Capture the cell that displays the provided text and extract its [x, y] central coordinate. 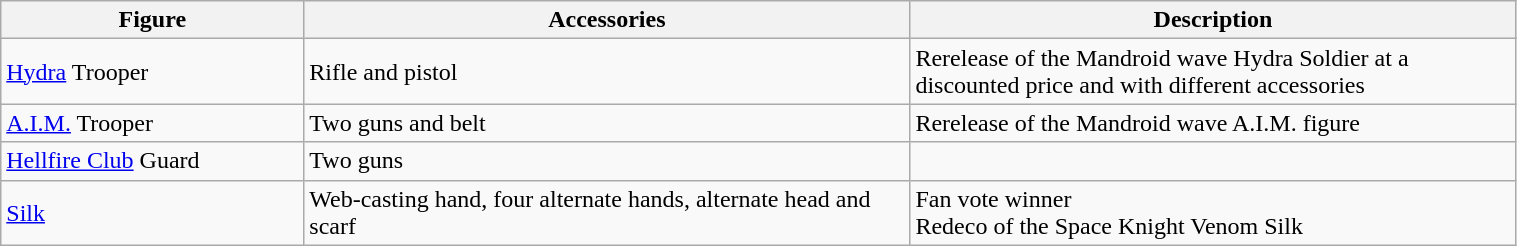
Web-casting hand, four alternate hands, alternate head and scarf [607, 212]
Description [1213, 20]
Hydra Trooper [152, 72]
Fan vote winnerRedeco of the Space Knight Venom Silk [1213, 212]
Figure [152, 20]
Rerelease of the Mandroid wave Hydra Soldier at a discounted price and with different accessories [1213, 72]
Silk [152, 212]
Accessories [607, 20]
Two guns [607, 161]
Rifle and pistol [607, 72]
Hellfire Club Guard [152, 161]
Rerelease of the Mandroid wave A.I.M. figure [1213, 123]
Two guns and belt [607, 123]
A.I.M. Trooper [152, 123]
